Provide the [x, y] coordinate of the cell's center where the given text is located.  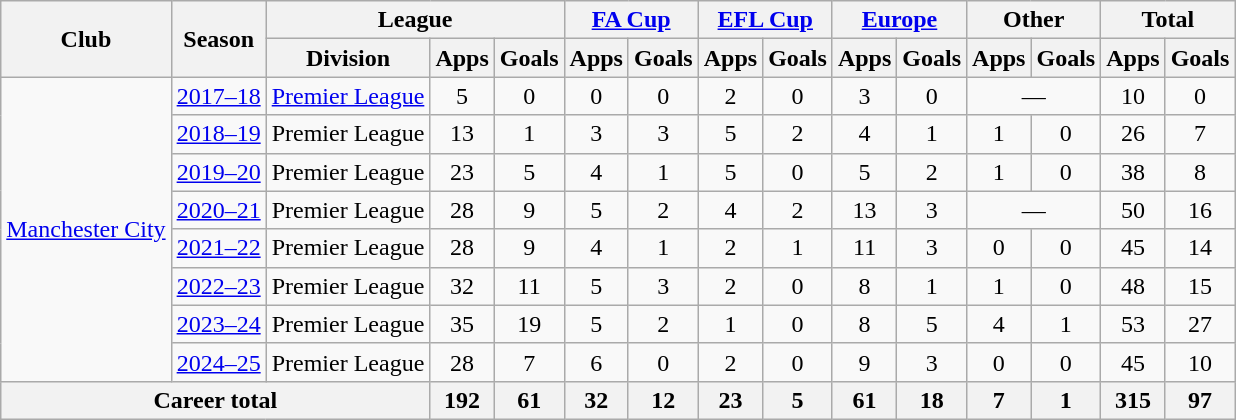
50 [1133, 210]
15 [1200, 286]
Season [218, 39]
EFL Cup [765, 20]
Europe [899, 20]
315 [1133, 400]
35 [462, 324]
Manchester City [86, 229]
Division [348, 58]
38 [1133, 172]
2019–20 [218, 172]
Career total [216, 400]
2023–24 [218, 324]
FA Cup [631, 20]
2021–22 [218, 248]
2018–19 [218, 134]
53 [1133, 324]
League [415, 20]
2024–25 [218, 362]
18 [932, 400]
14 [1200, 248]
26 [1133, 134]
2017–18 [218, 96]
2022–23 [218, 286]
2020–21 [218, 210]
192 [462, 400]
Other [1034, 20]
6 [596, 362]
48 [1133, 286]
19 [529, 324]
Total [1168, 20]
97 [1200, 400]
Club [86, 39]
27 [1200, 324]
12 [663, 400]
16 [1200, 210]
